Pinpoint the cell where the given text exists, returning its (X, Y) midpoint coordinate. 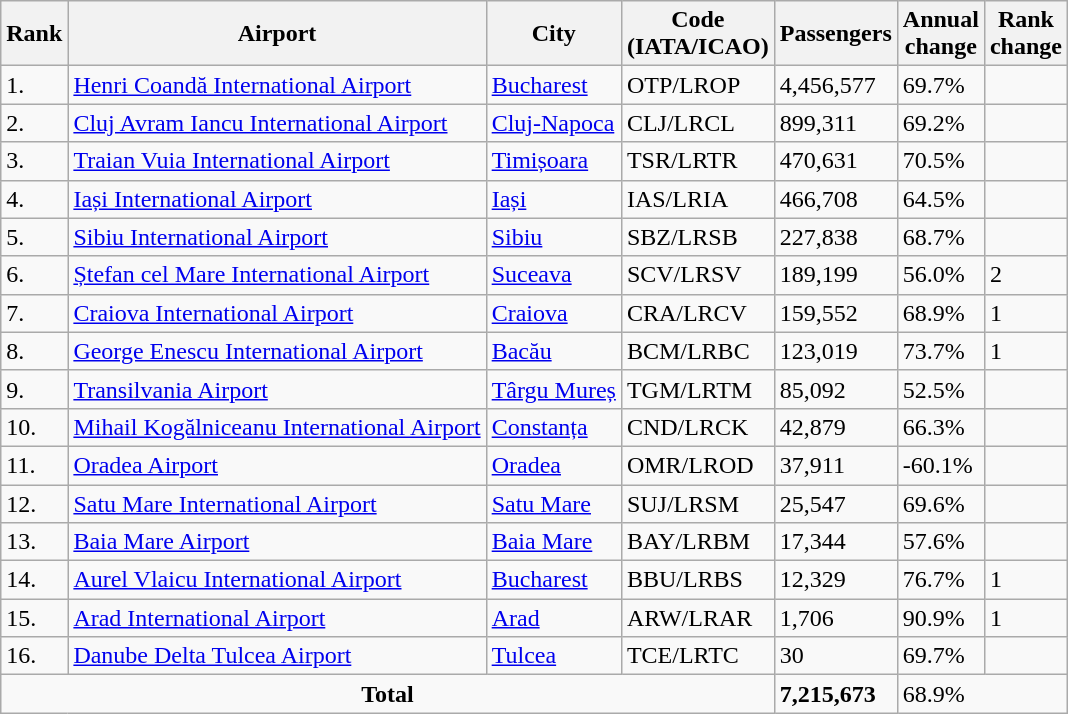
City (554, 34)
Sibiu International Airport (277, 237)
1,706 (836, 618)
Ștefan cel Mare International Airport (277, 275)
6. (34, 275)
52.5% (940, 389)
Timișoara (554, 161)
Arad (554, 618)
13. (34, 542)
90.9% (940, 618)
899,311 (836, 123)
Aurel Vlaicu International Airport (277, 580)
Tulcea (554, 656)
TCE/LRTC (698, 656)
George Enescu International Airport (277, 351)
4,456,577 (836, 85)
3. (34, 161)
25,547 (836, 503)
14. (34, 580)
Code(IATA/ICAO) (698, 34)
Annualchange (940, 34)
1. (34, 85)
SUJ/LRSM (698, 503)
Passengers (836, 34)
70.5% (940, 161)
CRA/LRCV (698, 313)
227,838 (836, 237)
12. (34, 503)
BAY/LRBM (698, 542)
Suceava (554, 275)
9. (34, 389)
Satu Mare (554, 503)
68.7% (940, 237)
4. (34, 199)
56.0% (940, 275)
Iași International Airport (277, 199)
15. (34, 618)
470,631 (836, 161)
Craiova (554, 313)
Mihail Kogălniceanu International Airport (277, 427)
123,019 (836, 351)
Târgu Mureș (554, 389)
Rankchange (1026, 34)
69.2% (940, 123)
37,911 (836, 465)
16. (34, 656)
Danube Delta Tulcea Airport (277, 656)
2 (1026, 275)
Iași (554, 199)
Arad International Airport (277, 618)
Craiova International Airport (277, 313)
BBU/LRBS (698, 580)
SCV/LRSV (698, 275)
OMR/LROD (698, 465)
73.7% (940, 351)
Henri Coandă International Airport (277, 85)
CLJ/LRCL (698, 123)
159,552 (836, 313)
30 (836, 656)
BCM/LRBC (698, 351)
Satu Mare International Airport (277, 503)
-60.1% (940, 465)
Constanța (554, 427)
189,199 (836, 275)
Traian Vuia International Airport (277, 161)
Bacău (554, 351)
Cluj-Napoca (554, 123)
TSR/LRTR (698, 161)
TGM/LRTM (698, 389)
ARW/LRAR (698, 618)
8. (34, 351)
Transilvania Airport (277, 389)
57.6% (940, 542)
69.6% (940, 503)
76.7% (940, 580)
85,092 (836, 389)
7. (34, 313)
10. (34, 427)
5. (34, 237)
Airport (277, 34)
42,879 (836, 427)
12,329 (836, 580)
Baia Mare Airport (277, 542)
IAS/LRIA (698, 199)
7,215,673 (836, 694)
Rank (34, 34)
64.5% (940, 199)
66.3% (940, 427)
Sibiu (554, 237)
11. (34, 465)
Oradea Airport (277, 465)
2. (34, 123)
466,708 (836, 199)
CND/LRCK (698, 427)
Oradea (554, 465)
Total (388, 694)
17,344 (836, 542)
Cluj Avram Iancu International Airport (277, 123)
SBZ/LRSB (698, 237)
Baia Mare (554, 542)
OTP/LROP (698, 85)
